Return the (X, Y) coordinate for the center point of the cell that contains the specified text.  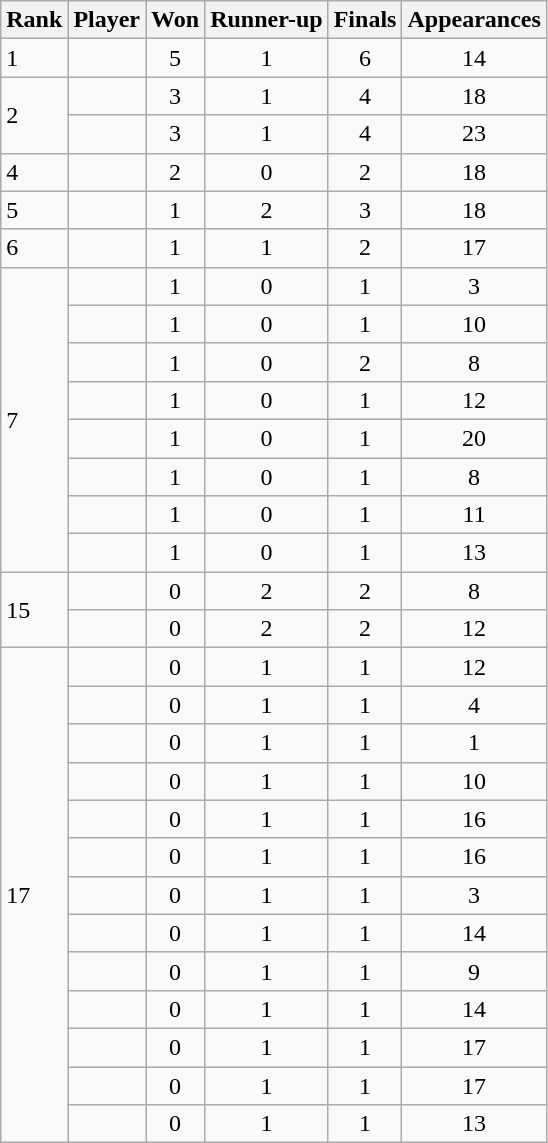
Rank (34, 20)
Runner-up (267, 20)
Player (107, 20)
23 (474, 134)
9 (474, 971)
Won (176, 20)
7 (34, 419)
20 (474, 438)
Finals (365, 20)
15 (34, 610)
Appearances (474, 20)
11 (474, 515)
